Capture the cell that displays the provided text and extract its (x, y) central coordinate. 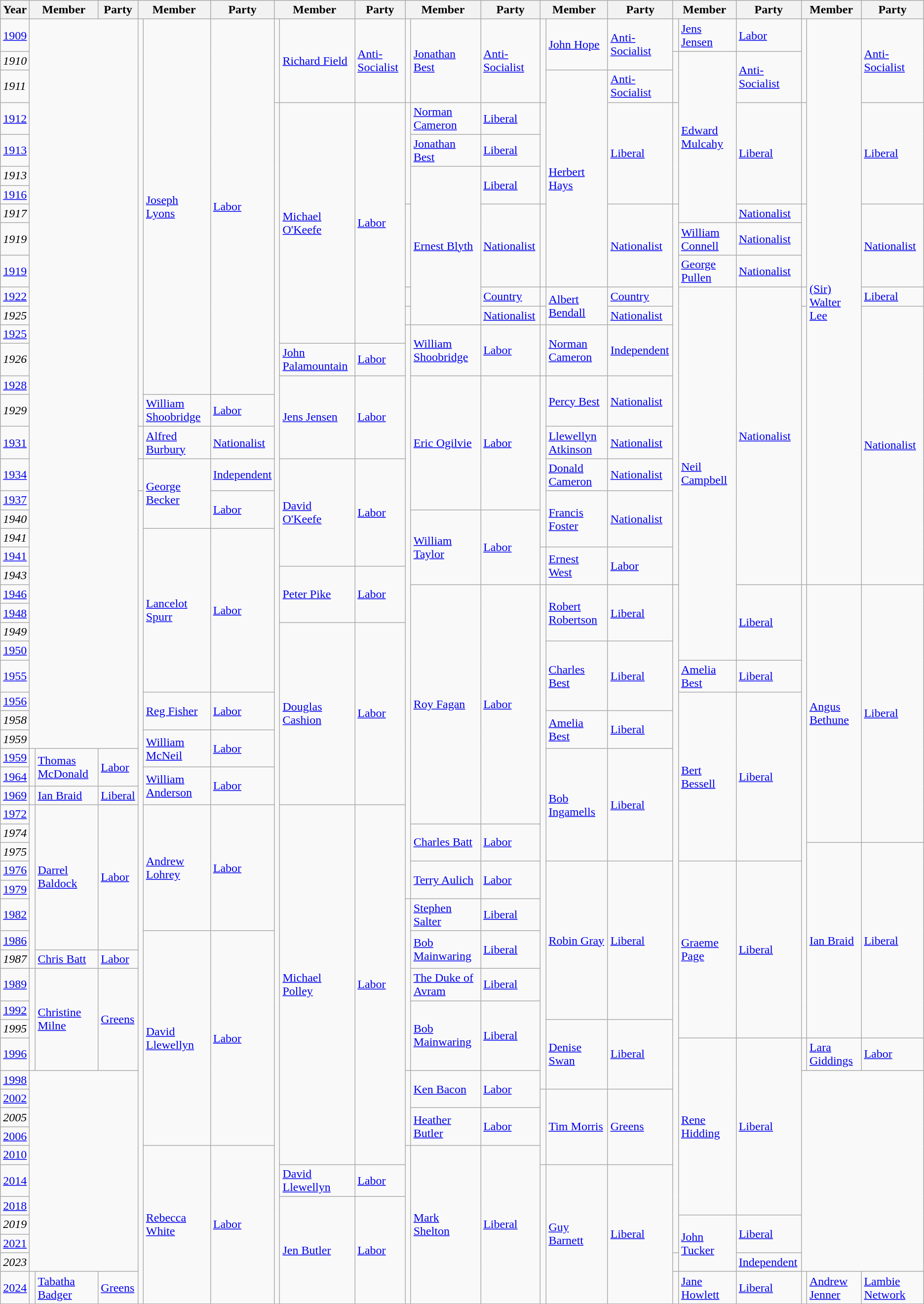
Thomas McDonald (67, 767)
1958 (15, 720)
Eric Ogilvie (445, 442)
David O'Keefe (317, 513)
2018 (15, 1206)
Heather Butler (445, 1127)
2005 (15, 1117)
Ken Bacon (445, 1089)
Year (15, 10)
(Sir) Walter Lee (834, 302)
1937 (15, 500)
Terry Aulich (445, 880)
1916 (15, 195)
Ernest West (577, 566)
1909 (15, 36)
1955 (15, 675)
1943 (15, 575)
Robin Gray (577, 940)
Alfred Burbury (177, 442)
Richard Field (317, 61)
2024 (15, 1288)
William Connell (707, 239)
1956 (15, 702)
Mark Shelton (445, 1225)
William McNeil (177, 749)
Percy Best (577, 401)
Donald Cameron (577, 475)
2002 (15, 1099)
1992 (15, 1010)
Bert Bessell (707, 777)
Graeme Page (707, 949)
1998 (15, 1080)
William Taylor (445, 547)
Bob Ingamells (577, 805)
Charles Batt (445, 842)
George Becker (177, 494)
1911 (15, 86)
2023 (15, 1262)
1946 (15, 594)
1996 (15, 1055)
Jane Howlett (707, 1288)
1950 (15, 650)
George Pullen (707, 271)
2021 (15, 1243)
Francis Foster (577, 519)
Edward Mulcahy (707, 137)
1910 (15, 61)
John Hope (577, 44)
Stephen Salter (445, 914)
1931 (15, 442)
Rene Hidding (707, 1127)
Tim Morris (577, 1127)
1926 (15, 359)
Lara Giddings (834, 1055)
Darrel Baldock (67, 877)
1929 (15, 411)
1986 (15, 940)
Douglas Cashion (317, 713)
Llewellyn Atkinson (577, 442)
1976 (15, 870)
1969 (15, 795)
Robert Robertson (577, 613)
2019 (15, 1225)
2014 (15, 1180)
1979 (15, 889)
Joseph Lyons (177, 207)
1912 (15, 119)
1917 (15, 213)
Angus Bethune (834, 713)
1987 (15, 959)
1922 (15, 296)
1974 (15, 833)
Michael Polley (317, 985)
Tabatha Badger (67, 1288)
1940 (15, 519)
Andrew Lohrey (177, 868)
William Anderson (177, 786)
1964 (15, 777)
Ernest Blyth (445, 245)
1995 (15, 1029)
Christine Milne (67, 1019)
1928 (15, 385)
Reg Fisher (177, 711)
2010 (15, 1155)
Andrew Jenner (834, 1288)
2006 (15, 1136)
The Duke of Avram (445, 985)
Rebecca White (177, 1225)
Jen Butler (317, 1250)
Charles Best (577, 675)
1948 (15, 613)
John Tucker (707, 1243)
1982 (15, 914)
1949 (15, 632)
Albert Bendall (577, 306)
1934 (15, 475)
Herbert Hays (577, 179)
Michael O'Keefe (317, 223)
1972 (15, 814)
John Palamountain (317, 359)
Lambie Network (892, 1288)
Peter Pike (317, 594)
Guy Barnett (577, 1234)
Chris Batt (67, 959)
Neil Campbell (707, 473)
Lancelot Spurr (177, 610)
1989 (15, 985)
Denise Swan (577, 1055)
1975 (15, 852)
Roy Fagan (445, 704)
